Determine the [x, y] coordinate at the center of the cell enclosing the given text.  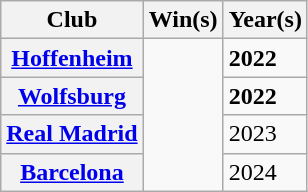
Club [72, 20]
2024 [265, 172]
Win(s) [183, 20]
2023 [265, 134]
Barcelona [72, 172]
Wolfsburg [72, 96]
Year(s) [265, 20]
Real Madrid [72, 134]
Hoffenheim [72, 58]
